Search for the cell housing the specified text and yield its [X, Y] center coordinate. 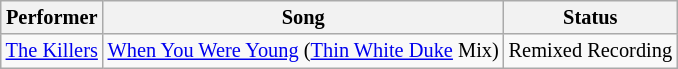
Song [304, 17]
The Killers [52, 51]
Performer [52, 17]
When You Were Young (Thin White Duke Mix) [304, 51]
Status [590, 17]
Remixed Recording [590, 51]
